Search for the cell housing the specified text and yield its [x, y] center coordinate. 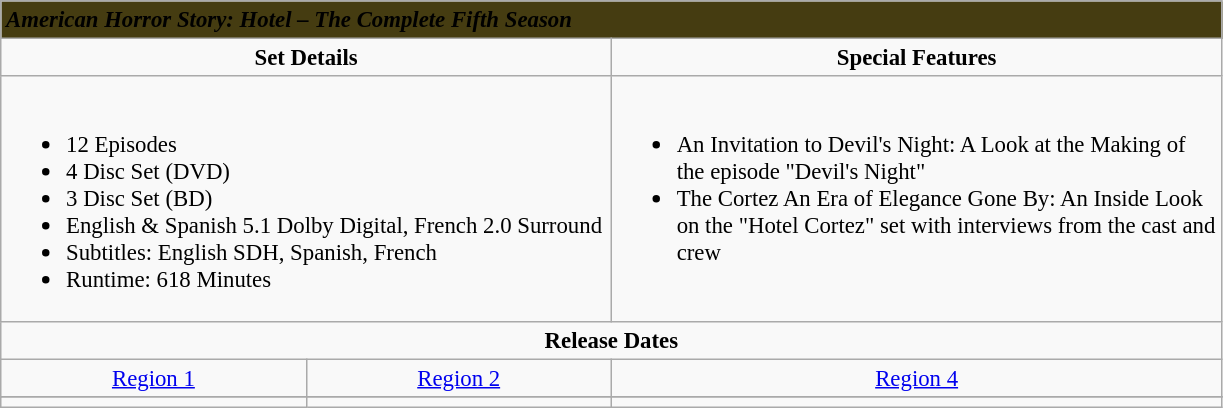
Release Dates [612, 340]
American Horror Story: Hotel – The Complete Fifth Season [612, 20]
Set Details [306, 58]
Special Features [916, 58]
Region 1 [154, 378]
Region 2 [458, 378]
Region 4 [916, 378]
